Output the (X, Y) coordinate of the center of the cell containing the given text.  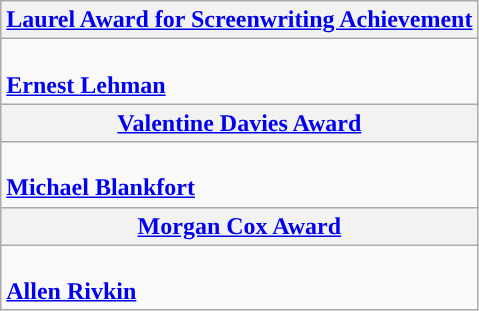
Valentine Davies Award (240, 123)
Laurel Award for Screenwriting Achievement (240, 20)
Morgan Cox Award (240, 226)
Ernest Lehman (240, 72)
Michael Blankfort (240, 174)
Allen Rivkin (240, 278)
